Scan for the cell matching the given text and deliver its (x, y) coordinate at center. 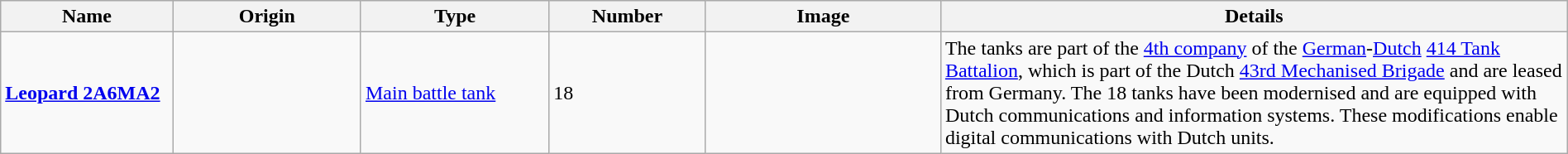
Leopard 2A6MA2 (87, 93)
Number (627, 17)
Details (1254, 17)
Main battle tank (455, 93)
Origin (266, 17)
18 (627, 93)
Image (823, 17)
Type (455, 17)
Name (87, 17)
